Scan for the cell matching the given text and deliver its [X, Y] coordinate at center. 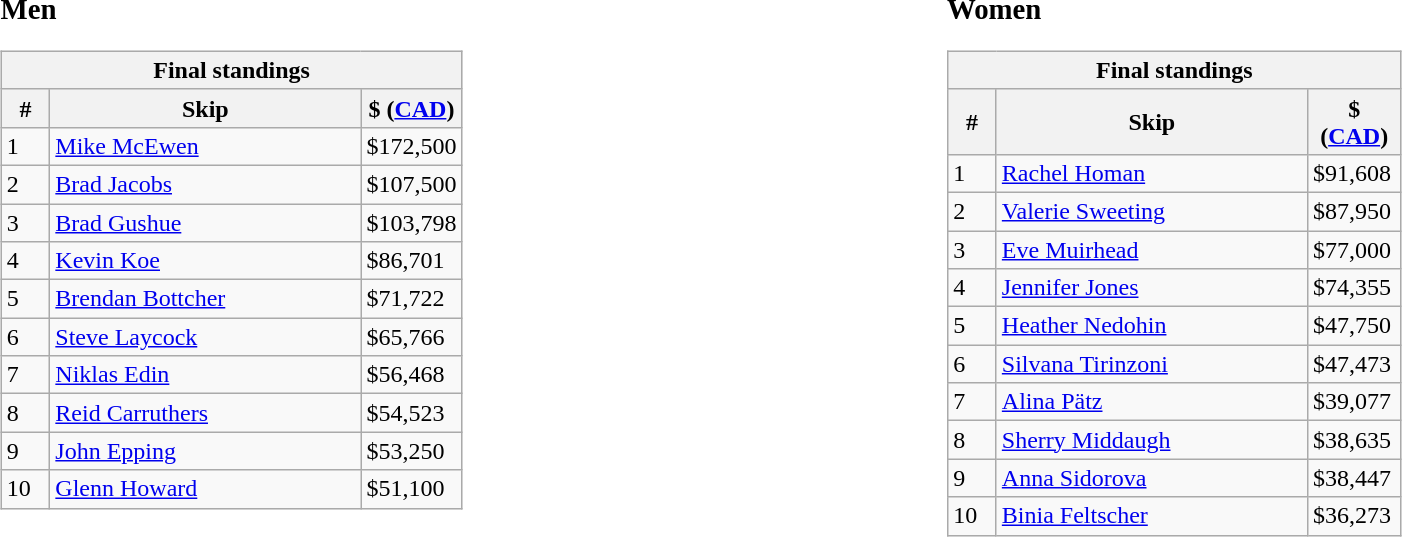
Heather Nedohin [1152, 326]
$47,750 [1354, 326]
Eve Muirhead [1152, 249]
$53,250 [412, 451]
$65,766 [412, 337]
Sherry Middaugh [1152, 440]
$74,355 [1354, 288]
$38,447 [1354, 478]
$71,722 [412, 299]
$54,523 [412, 413]
$87,950 [1354, 211]
Jennifer Jones [1152, 288]
$47,473 [1354, 364]
Silvana Tirinzoni [1152, 364]
$38,635 [1354, 440]
Rachel Homan [1152, 173]
Glenn Howard [206, 489]
$51,100 [412, 489]
Binia Feltscher [1152, 516]
$91,608 [1354, 173]
Alina Pätz [1152, 402]
John Epping [206, 451]
$103,798 [412, 223]
$39,077 [1354, 402]
$36,273 [1354, 516]
Brendan Bottcher [206, 299]
Anna Sidorova [1152, 478]
Niklas Edin [206, 375]
Brad Jacobs [206, 184]
Valerie Sweeting [1152, 211]
$172,500 [412, 146]
$77,000 [1354, 249]
Reid Carruthers [206, 413]
$107,500 [412, 184]
Steve Laycock [206, 337]
Brad Gushue [206, 223]
Kevin Koe [206, 261]
$86,701 [412, 261]
$56,468 [412, 375]
Mike McEwen [206, 146]
